From the cell containing the given text, extract its center point as [x, y] coordinate. 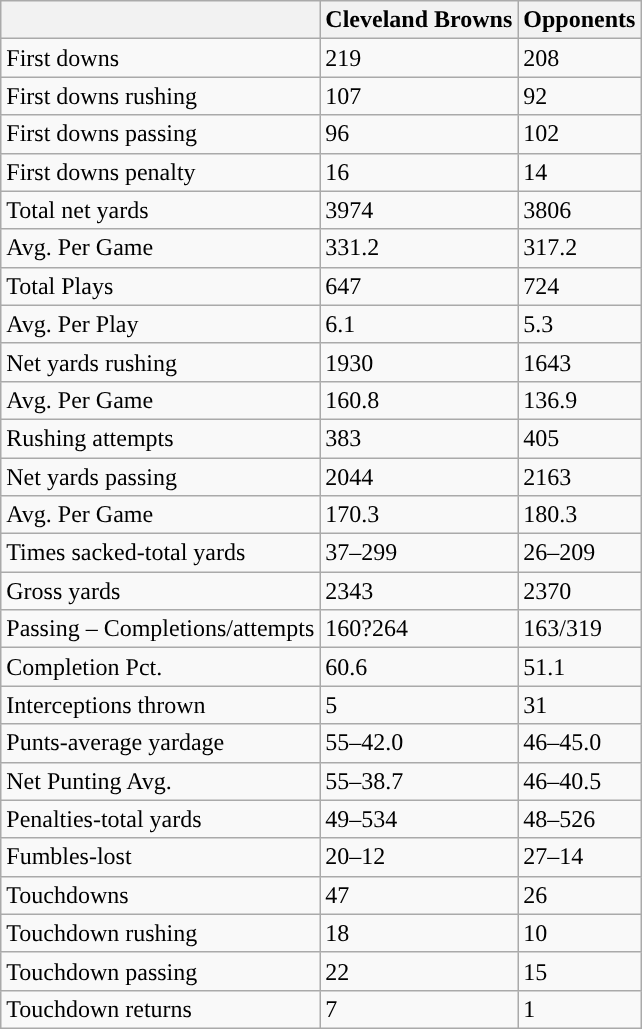
1930 [419, 362]
26–209 [580, 553]
5.3 [580, 324]
First downs [160, 58]
Times sacked-total yards [160, 553]
47 [419, 895]
22 [419, 971]
26 [580, 895]
2044 [419, 477]
Cleveland Browns [419, 20]
Penalties-total yards [160, 819]
48–526 [580, 819]
102 [580, 134]
219 [419, 58]
2370 [580, 591]
136.9 [580, 400]
92 [580, 96]
160.8 [419, 400]
Net Punting Avg. [160, 781]
Passing – Completions/attempts [160, 629]
10 [580, 933]
60.6 [419, 667]
First downs rushing [160, 96]
55–38.7 [419, 781]
647 [419, 286]
49–534 [419, 819]
Net yards passing [160, 477]
160?264 [419, 629]
383 [419, 438]
107 [419, 96]
First downs passing [160, 134]
Punts-average yardage [160, 743]
18 [419, 933]
20–12 [419, 857]
46–40.5 [580, 781]
6.1 [419, 324]
Rushing attempts [160, 438]
163/319 [580, 629]
1643 [580, 362]
170.3 [419, 515]
180.3 [580, 515]
Fumbles-lost [160, 857]
15 [580, 971]
Net yards rushing [160, 362]
Avg. Per Play [160, 324]
724 [580, 286]
27–14 [580, 857]
317.2 [580, 248]
Completion Pct. [160, 667]
55–42.0 [419, 743]
Gross yards [160, 591]
3806 [580, 210]
96 [419, 134]
331.2 [419, 248]
16 [419, 172]
405 [580, 438]
Total Plays [160, 286]
1 [580, 1009]
First downs penalty [160, 172]
208 [580, 58]
Interceptions thrown [160, 705]
Total net yards [160, 210]
5 [419, 705]
37–299 [419, 553]
14 [580, 172]
7 [419, 1009]
Touchdowns [160, 895]
Opponents [580, 20]
Touchdown returns [160, 1009]
Touchdown passing [160, 971]
3974 [419, 210]
2343 [419, 591]
2163 [580, 477]
51.1 [580, 667]
Touchdown rushing [160, 933]
46–45.0 [580, 743]
31 [580, 705]
